Return the (X, Y) coordinate for the center point of the cell that contains the specified text.  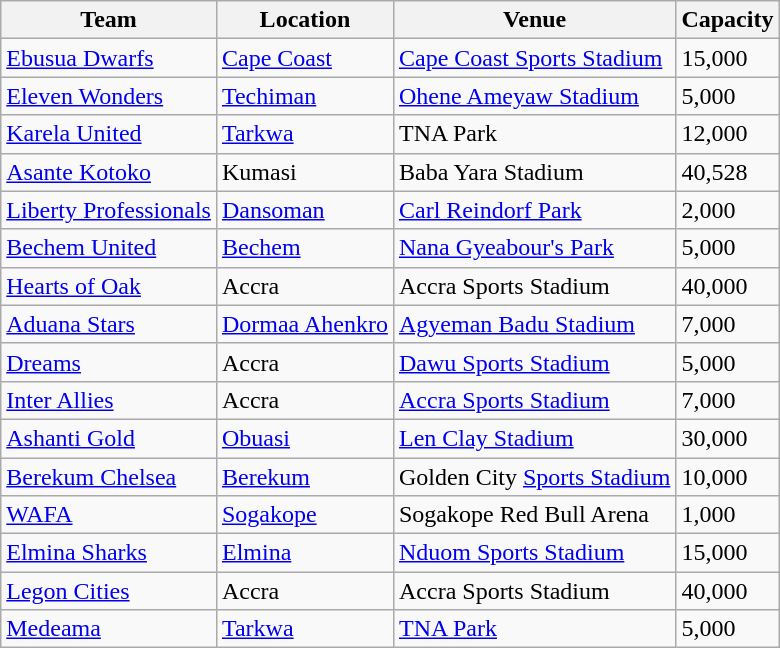
Bechem (304, 248)
Berekum Chelsea (109, 477)
Asante Kotoko (109, 172)
Elmina (304, 553)
Inter Allies (109, 400)
Nana Gyeabour's Park (534, 248)
Liberty Professionals (109, 210)
40,528 (728, 172)
Team (109, 20)
Ebusua Dwarfs (109, 58)
2,000 (728, 210)
Obuasi (304, 438)
Hearts of Oak (109, 286)
Techiman (304, 96)
Ohene Ameyaw Stadium (534, 96)
Bechem United (109, 248)
Capacity (728, 20)
WAFA (109, 515)
Ashanti Gold (109, 438)
Aduana Stars (109, 324)
Dawu Sports Stadium (534, 362)
Nduom Sports Stadium (534, 553)
Berekum (304, 477)
Venue (534, 20)
Sogakope (304, 515)
Golden City Sports Stadium (534, 477)
Agyeman Badu Stadium (534, 324)
Baba Yara Stadium (534, 172)
12,000 (728, 134)
Medeama (109, 629)
Karela United (109, 134)
Location (304, 20)
Dormaa Ahenkro (304, 324)
Sogakope Red Bull Arena (534, 515)
1,000 (728, 515)
30,000 (728, 438)
Elmina Sharks (109, 553)
Kumasi (304, 172)
Eleven Wonders (109, 96)
Len Clay Stadium (534, 438)
Legon Cities (109, 591)
Dansoman (304, 210)
Cape Coast (304, 58)
Cape Coast Sports Stadium (534, 58)
10,000 (728, 477)
Dreams (109, 362)
Carl Reindorf Park (534, 210)
